Detect which cell encompasses the target text, then output its [X, Y] center coordinate. 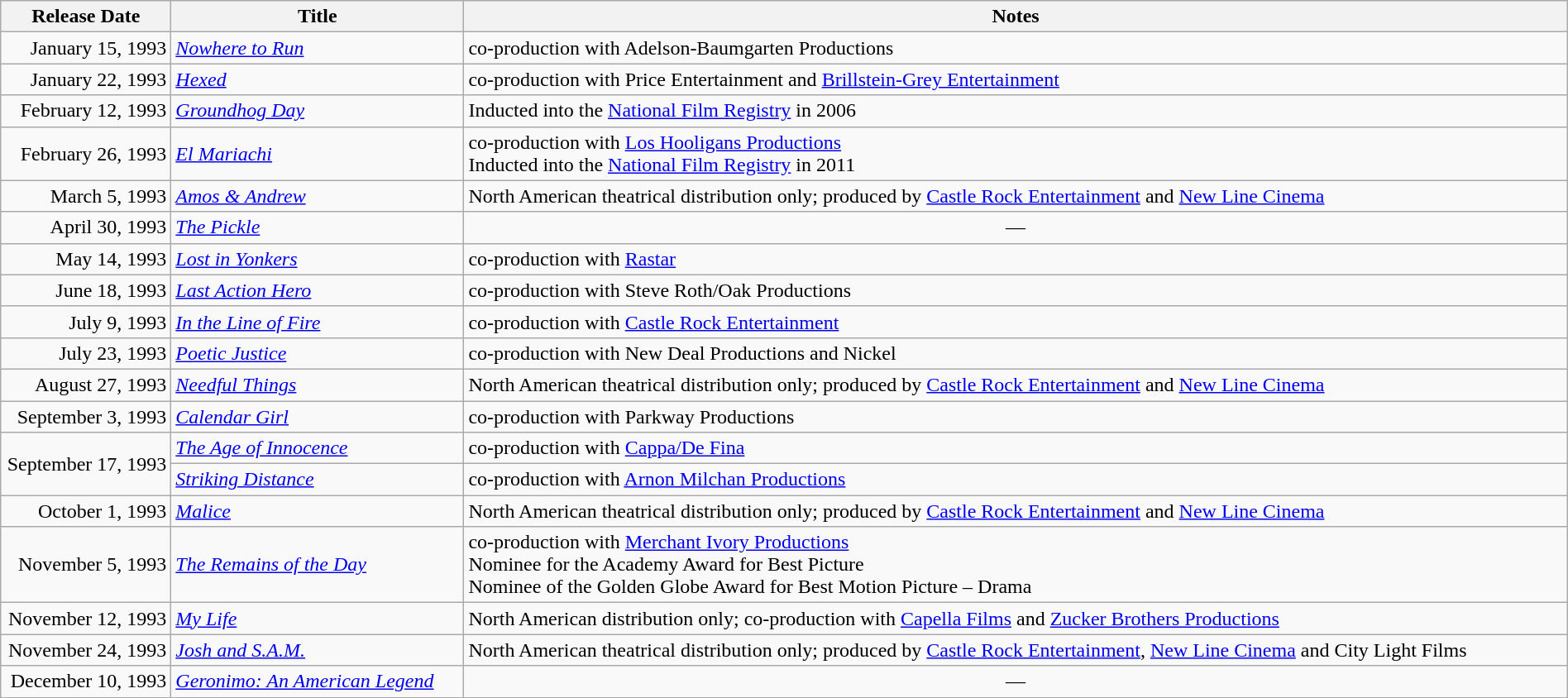
In the Line of Fire [318, 322]
The Age of Innocence [318, 448]
November 12, 1993 [86, 619]
co-production with Price Entertainment and Brillstein-Grey Entertainment [1016, 79]
September 3, 1993 [86, 416]
My Life [318, 619]
June 18, 1993 [86, 290]
Hexed [318, 79]
January 15, 1993 [86, 48]
North American theatrical distribution only; produced by Castle Rock Entertainment, New Line Cinema and City Light Films [1016, 650]
July 9, 1993 [86, 322]
Amos & Andrew [318, 196]
co-production with Los Hooligans ProductionsInducted into the National Film Registry in 2011 [1016, 154]
co-production with Cappa/De Fina [1016, 448]
co-production with Castle Rock Entertainment [1016, 322]
December 10, 1993 [86, 681]
November 24, 1993 [86, 650]
March 5, 1993 [86, 196]
The Remains of the Day [318, 565]
May 14, 1993 [86, 259]
Striking Distance [318, 480]
Malice [318, 511]
February 12, 1993 [86, 111]
August 27, 1993 [86, 385]
co-production with Arnon Milchan Productions [1016, 480]
North American distribution only; co-production with Capella Films and Zucker Brothers Productions [1016, 619]
Last Action Hero [318, 290]
Release Date [86, 17]
co-production with Adelson-Baumgarten Productions [1016, 48]
July 23, 1993 [86, 353]
Nowhere to Run [318, 48]
El Mariachi [318, 154]
September 17, 1993 [86, 464]
Josh and S.A.M. [318, 650]
January 22, 1993 [86, 79]
co-production with Rastar [1016, 259]
co-production with Steve Roth/Oak Productions [1016, 290]
October 1, 1993 [86, 511]
co-production with Parkway Productions [1016, 416]
Geronimo: An American Legend [318, 681]
Needful Things [318, 385]
Notes [1016, 17]
Poetic Justice [318, 353]
Groundhog Day [318, 111]
The Pickle [318, 227]
Lost in Yonkers [318, 259]
Inducted into the National Film Registry in 2006 [1016, 111]
April 30, 1993 [86, 227]
February 26, 1993 [86, 154]
Calendar Girl [318, 416]
co-production with New Deal Productions and Nickel [1016, 353]
Title [318, 17]
November 5, 1993 [86, 565]
